Scan for the cell matching the given text and deliver its (X, Y) coordinate at center. 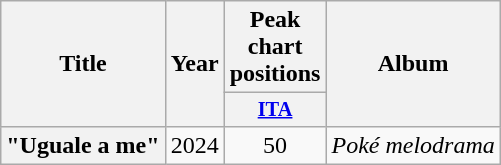
Album (413, 64)
2024 (194, 145)
"Uguale a me" (83, 145)
50 (275, 145)
Title (83, 64)
Year (194, 64)
Poké melodrama (413, 145)
Peak chart positions (275, 47)
ITA (275, 110)
